Return (x, y) of the center of cell containing provided text 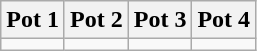
Pot 4 (224, 20)
Pot 3 (160, 20)
Pot 2 (96, 20)
Pot 1 (33, 20)
